Scan for the cell matching the given text and deliver its (x, y) coordinate at center. 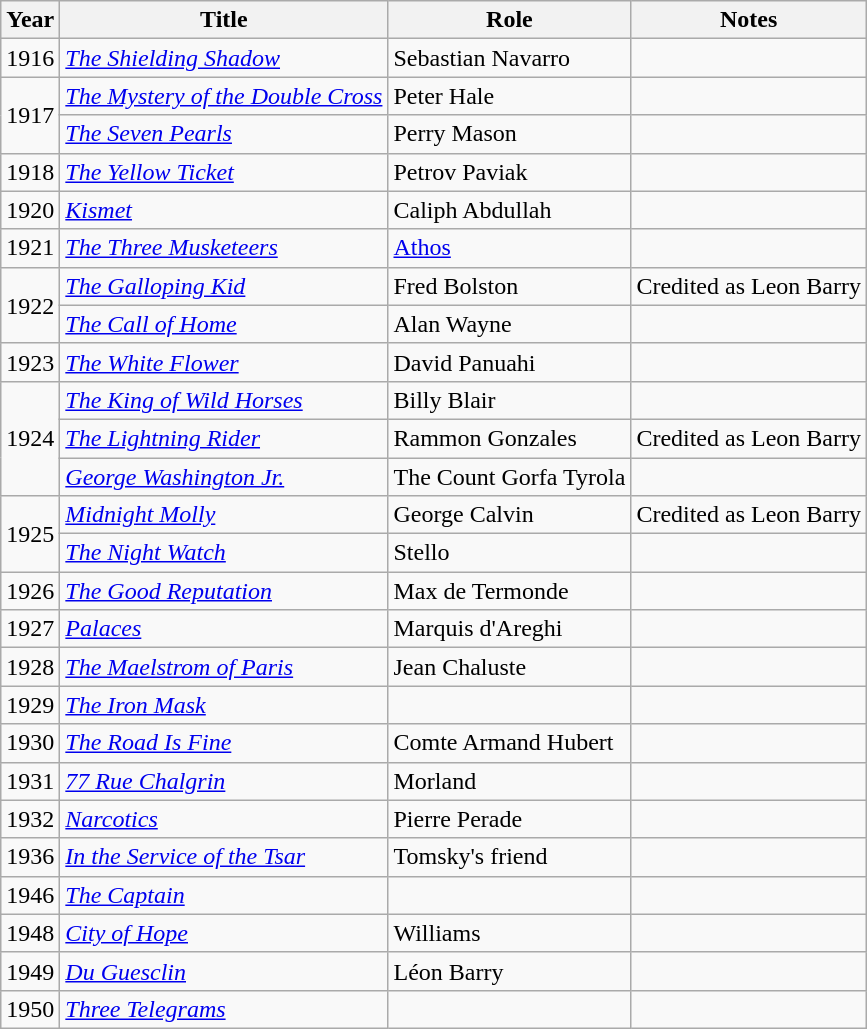
1924 (30, 438)
Tomsky's friend (510, 857)
In the Service of the Tsar (224, 857)
Kismet (224, 210)
Midnight Molly (224, 515)
The Shielding Shadow (224, 58)
Athos (510, 248)
Rammon Gonzales (510, 438)
Year (30, 20)
Role (510, 20)
Billy Blair (510, 400)
Alan Wayne (510, 324)
The Good Reputation (224, 591)
Du Guesclin (224, 971)
Marquis d'Areghi (510, 629)
1949 (30, 971)
Palaces (224, 629)
Max de Termonde (510, 591)
1936 (30, 857)
1932 (30, 819)
Williams (510, 933)
City of Hope (224, 933)
The Iron Mask (224, 705)
Jean Chaluste (510, 667)
The Seven Pearls (224, 134)
1948 (30, 933)
The Road Is Fine (224, 743)
1923 (30, 362)
Three Telegrams (224, 1009)
Narcotics (224, 819)
The Yellow Ticket (224, 172)
Stello (510, 553)
77 Rue Chalgrin (224, 781)
The Mystery of the Double Cross (224, 96)
1925 (30, 534)
Morland (510, 781)
1918 (30, 172)
The Captain (224, 895)
The Lightning Rider (224, 438)
1920 (30, 210)
Sebastian Navarro (510, 58)
The Count Gorfa Tyrola (510, 477)
Pierre Perade (510, 819)
1916 (30, 58)
The King of Wild Horses (224, 400)
The Galloping Kid (224, 286)
Caliph Abdullah (510, 210)
1931 (30, 781)
Notes (749, 20)
1930 (30, 743)
David Panuahi (510, 362)
The Call of Home (224, 324)
1928 (30, 667)
1926 (30, 591)
The Three Musketeers (224, 248)
1950 (30, 1009)
Léon Barry (510, 971)
George Washington Jr. (224, 477)
1927 (30, 629)
1929 (30, 705)
1946 (30, 895)
Comte Armand Hubert (510, 743)
The Night Watch (224, 553)
George Calvin (510, 515)
Title (224, 20)
Petrov Paviak (510, 172)
Perry Mason (510, 134)
1917 (30, 115)
Fred Bolston (510, 286)
Peter Hale (510, 96)
1922 (30, 305)
The Maelstrom of Paris (224, 667)
1921 (30, 248)
The White Flower (224, 362)
